Detect which cell encompasses the target text, then output its (X, Y) center coordinate. 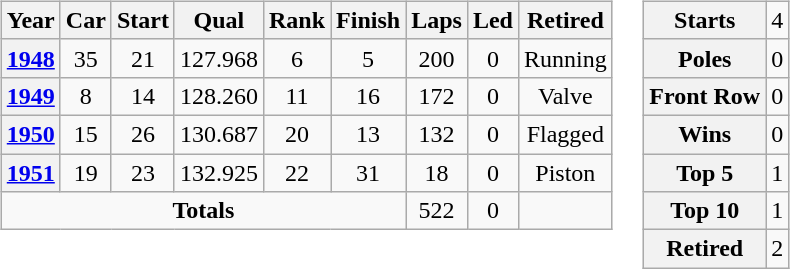
4 (778, 20)
Starts (705, 20)
15 (86, 134)
18 (437, 173)
16 (368, 96)
Finish (368, 20)
Piston (565, 173)
2 (778, 249)
1951 (30, 173)
127.968 (218, 58)
132 (437, 134)
522 (437, 211)
Year (30, 20)
5 (368, 58)
20 (296, 134)
19 (86, 173)
8 (86, 96)
Totals (203, 211)
23 (142, 173)
1949 (30, 96)
Running (565, 58)
26 (142, 134)
6 (296, 58)
172 (437, 96)
Laps (437, 20)
Wins (705, 134)
1948 (30, 58)
Qual (218, 20)
Flagged (565, 134)
132.925 (218, 173)
13 (368, 134)
Poles (705, 58)
11 (296, 96)
Top 5 (705, 173)
Front Row (705, 96)
130.687 (218, 134)
Rank (296, 20)
21 (142, 58)
35 (86, 58)
Start (142, 20)
14 (142, 96)
1950 (30, 134)
128.260 (218, 96)
Led (492, 20)
Top 10 (705, 211)
22 (296, 173)
200 (437, 58)
Car (86, 20)
Valve (565, 96)
31 (368, 173)
